Search for the cell housing the specified text and yield its [x, y] center coordinate. 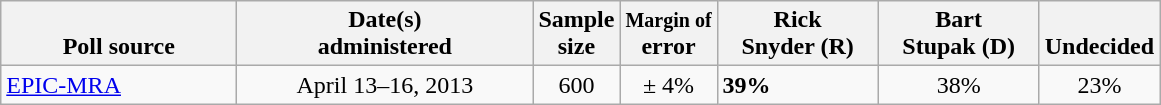
Samplesize [576, 34]
RickSnyder (R) [798, 34]
EPIC-MRA [119, 85]
Margin oferror [668, 34]
Undecided [1099, 34]
Date(s)administered [385, 34]
600 [576, 85]
BartStupak (D) [958, 34]
Poll source [119, 34]
38% [958, 85]
April 13–16, 2013 [385, 85]
39% [798, 85]
23% [1099, 85]
± 4% [668, 85]
